From the cell containing the given text, extract its center point as (x, y) coordinate. 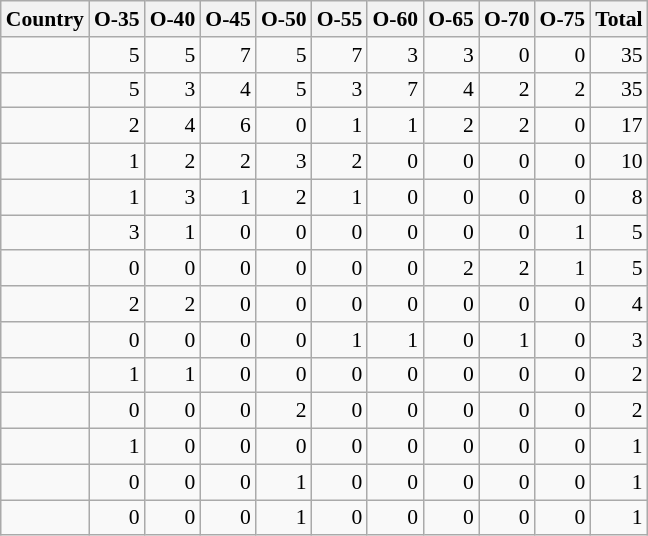
Country (45, 19)
O-65 (451, 19)
O-55 (340, 19)
Total (618, 19)
O-40 (173, 19)
8 (618, 197)
O-45 (228, 19)
O-50 (284, 19)
O-70 (507, 19)
10 (618, 162)
O-35 (117, 19)
O-60 (395, 19)
O-75 (563, 19)
6 (228, 126)
17 (618, 126)
